Scan for the cell matching the given text and deliver its (x, y) coordinate at center. 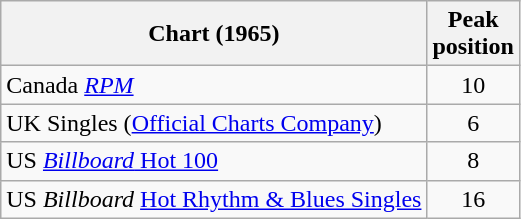
6 (473, 123)
UK Singles (Official Charts Company) (214, 123)
10 (473, 85)
Chart (1965) (214, 34)
US Billboard Hot Rhythm & Blues Singles (214, 199)
Canada RPM (214, 85)
8 (473, 161)
US Billboard Hot 100 (214, 161)
16 (473, 199)
Peakposition (473, 34)
